From the cell containing the given text, extract its center point as [x, y] coordinate. 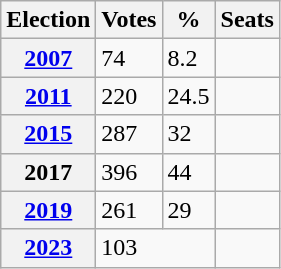
Election [48, 20]
287 [129, 134]
2011 [48, 96]
24.5 [188, 96]
220 [129, 96]
2007 [48, 58]
74 [129, 58]
8.2 [188, 58]
Votes [129, 20]
2019 [48, 210]
29 [188, 210]
% [188, 20]
Seats [247, 20]
44 [188, 172]
2023 [48, 248]
2017 [48, 172]
32 [188, 134]
261 [129, 210]
2015 [48, 134]
396 [129, 172]
103 [156, 248]
